Output the [x, y] coordinate of the center of the cell containing the given text.  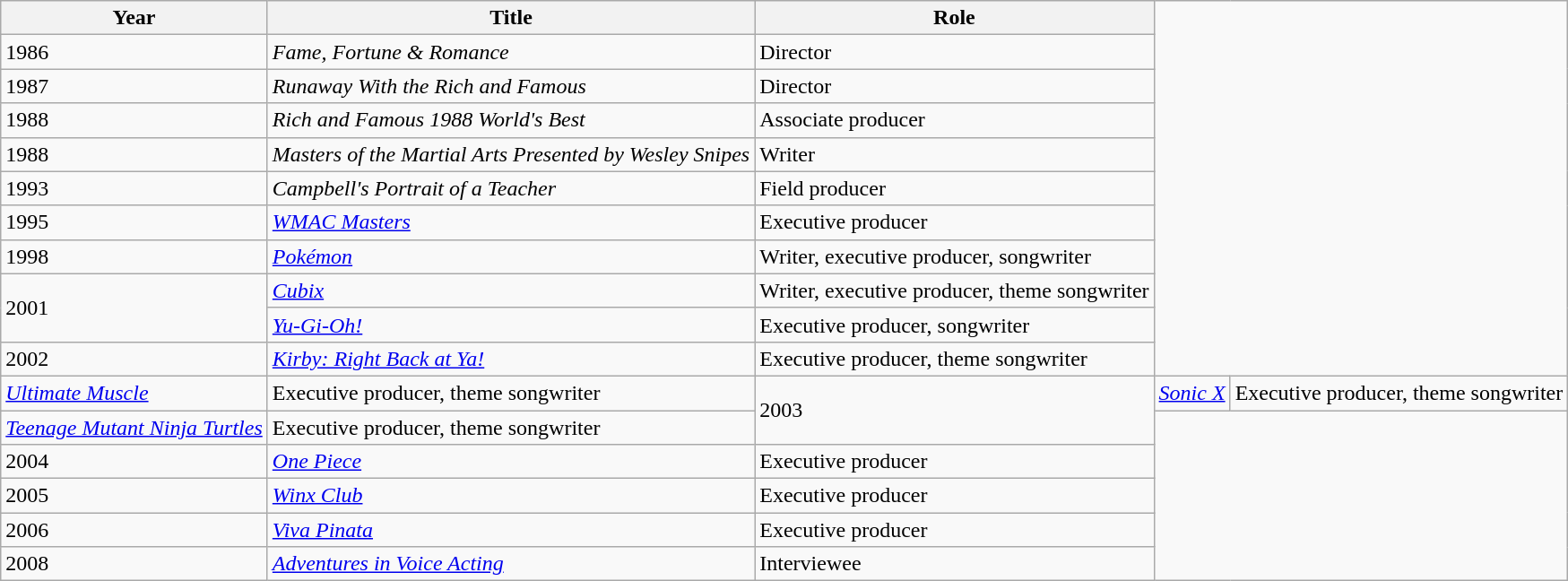
Runaway With the Rich and Famous [511, 86]
Field producer [954, 188]
Winx Club [511, 496]
Yu-Gi-Oh! [511, 325]
Pokémon [511, 256]
Cubix [511, 290]
Sonic X [1192, 393]
Associate producer [954, 120]
One Piece [511, 462]
Campbell's Portrait of a Teacher [511, 188]
Writer, executive producer, theme songwriter [954, 290]
Executive producer, songwriter [954, 325]
Interviewee [954, 564]
Viva Pinata [511, 530]
Writer, executive producer, songwriter [954, 256]
WMAC Masters [511, 222]
1995 [134, 222]
1987 [134, 86]
2004 [134, 462]
Role [954, 18]
Kirby: Right Back at Ya! [511, 359]
2008 [134, 564]
Ultimate Muscle [134, 393]
Masters of the Martial Arts Presented by Wesley Snipes [511, 154]
2002 [134, 359]
2001 [134, 308]
1986 [134, 52]
1998 [134, 256]
1993 [134, 188]
Adventures in Voice Acting [511, 564]
Teenage Mutant Ninja Turtles [134, 428]
Year [134, 18]
2003 [954, 410]
Rich and Famous 1988 World's Best [511, 120]
Writer [954, 154]
2005 [134, 496]
Fame, Fortune & Romance [511, 52]
2006 [134, 530]
Title [511, 18]
